Return [x, y] of the center of cell containing provided text 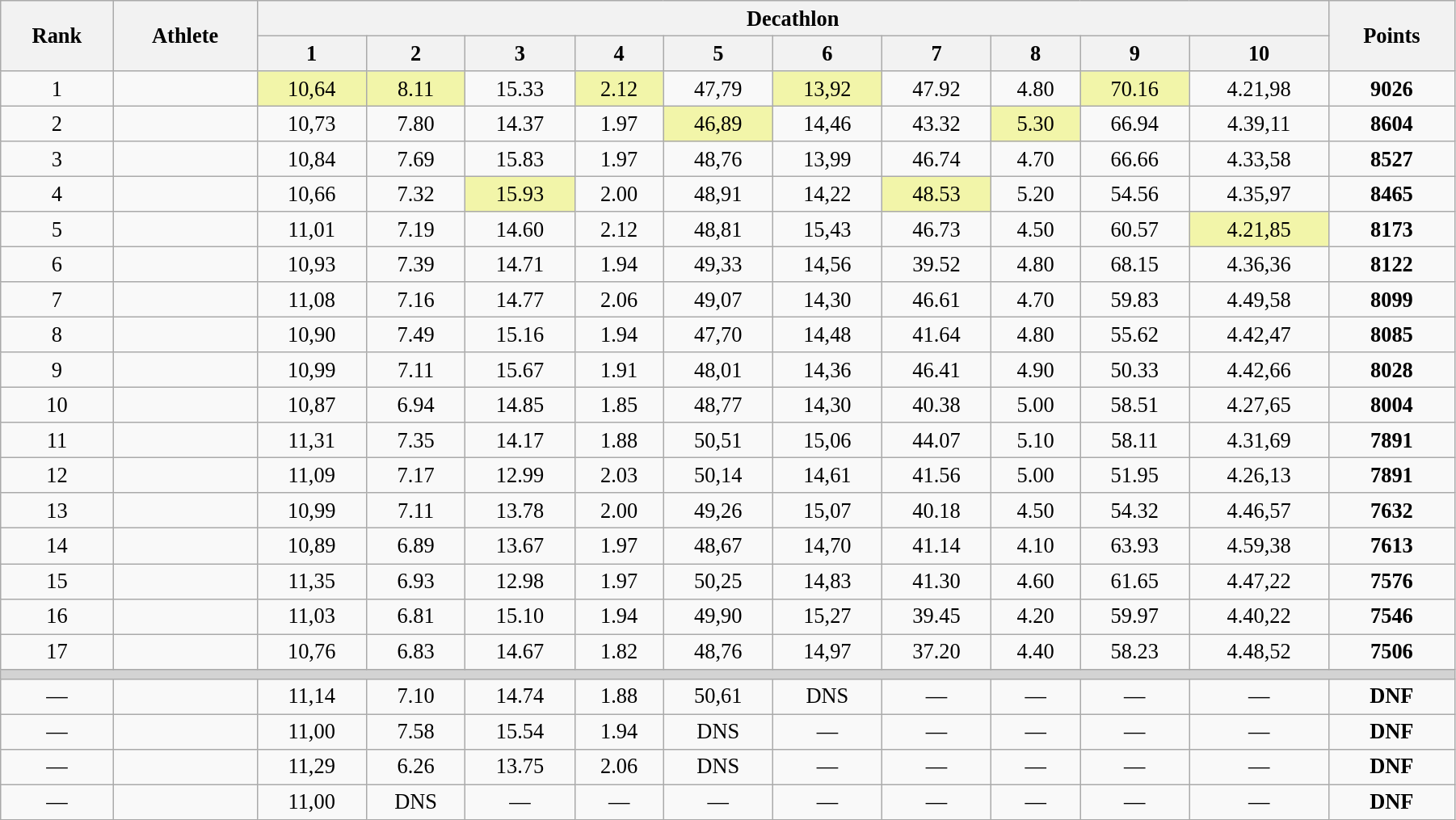
14.60 [520, 229]
14.74 [520, 696]
63.93 [1134, 546]
46.61 [936, 300]
43.32 [936, 124]
50,14 [717, 475]
15.16 [520, 334]
4.49,58 [1259, 300]
55.62 [1134, 334]
58.11 [1134, 440]
Rank [57, 36]
7.49 [415, 334]
40.18 [936, 511]
12.98 [520, 581]
7576 [1391, 581]
15 [57, 581]
59.97 [1134, 616]
12.99 [520, 475]
15.54 [520, 731]
4.39,11 [1259, 124]
7632 [1391, 511]
7546 [1391, 616]
4.59,38 [1259, 546]
7.16 [415, 300]
15,06 [827, 440]
7.80 [415, 124]
4.40,22 [1259, 616]
10,89 [312, 546]
4.21,98 [1259, 88]
1.85 [619, 405]
8085 [1391, 334]
14.85 [520, 405]
14,61 [827, 475]
6.26 [415, 767]
41.64 [936, 334]
48,77 [717, 405]
50,51 [717, 440]
8527 [1391, 159]
49,33 [717, 264]
9026 [1391, 88]
14,36 [827, 370]
4.47,22 [1259, 581]
49,07 [717, 300]
58.23 [1134, 651]
6.81 [415, 616]
10,76 [312, 651]
11,09 [312, 475]
1.91 [619, 370]
68.15 [1134, 264]
Points [1391, 36]
7.35 [415, 440]
39.45 [936, 616]
54.56 [1134, 194]
13.75 [520, 767]
7.58 [415, 731]
13,99 [827, 159]
4.35,97 [1259, 194]
10,64 [312, 88]
8099 [1391, 300]
39.52 [936, 264]
14,22 [827, 194]
14,70 [827, 546]
4.31,69 [1259, 440]
11,29 [312, 767]
4.36,36 [1259, 264]
15.93 [520, 194]
8122 [1391, 264]
47,79 [717, 88]
15.10 [520, 616]
14,46 [827, 124]
40.38 [936, 405]
7.10 [415, 696]
10,84 [312, 159]
50,25 [717, 581]
13 [57, 511]
41.56 [936, 475]
13,92 [827, 88]
4.46,57 [1259, 511]
66.66 [1134, 159]
6.94 [415, 405]
15,27 [827, 616]
46.74 [936, 159]
50.33 [1134, 370]
10,73 [312, 124]
7613 [1391, 546]
11,35 [312, 581]
54.32 [1134, 511]
14,97 [827, 651]
14.77 [520, 300]
4.60 [1036, 581]
6.93 [415, 581]
8173 [1391, 229]
13.67 [520, 546]
4.40 [1036, 651]
47,70 [717, 334]
1.82 [619, 651]
14.37 [520, 124]
14.17 [520, 440]
51.95 [1134, 475]
16 [57, 616]
11,01 [312, 229]
13.78 [520, 511]
58.51 [1134, 405]
37.20 [936, 651]
50,61 [717, 696]
Decathlon [793, 18]
6.83 [415, 651]
15.33 [520, 88]
5.20 [1036, 194]
14 [57, 546]
46.41 [936, 370]
7506 [1391, 651]
4.26,13 [1259, 475]
4.27,65 [1259, 405]
4.10 [1036, 546]
59.83 [1134, 300]
8.11 [415, 88]
4.42,47 [1259, 334]
44.07 [936, 440]
49,90 [717, 616]
8028 [1391, 370]
11,03 [312, 616]
8604 [1391, 124]
4.90 [1036, 370]
7.69 [415, 159]
41.30 [936, 581]
8465 [1391, 194]
8004 [1391, 405]
48,67 [717, 546]
11,31 [312, 440]
4.48,52 [1259, 651]
15,43 [827, 229]
7.39 [415, 264]
10,66 [312, 194]
7.32 [415, 194]
15,07 [827, 511]
48,91 [717, 194]
49,26 [717, 511]
10,87 [312, 405]
48,81 [717, 229]
7.19 [415, 229]
66.94 [1134, 124]
48.53 [936, 194]
47.92 [936, 88]
10,90 [312, 334]
5.30 [1036, 124]
5.10 [1036, 440]
4.21,85 [1259, 229]
11 [57, 440]
4.42,66 [1259, 370]
12 [57, 475]
17 [57, 651]
6.89 [415, 546]
14.71 [520, 264]
41.14 [936, 546]
14,56 [827, 264]
10,93 [312, 264]
7.17 [415, 475]
48,01 [717, 370]
14,48 [827, 334]
14,83 [827, 581]
11,14 [312, 696]
61.65 [1134, 581]
4.20 [1036, 616]
15.83 [520, 159]
70.16 [1134, 88]
46.73 [936, 229]
14.67 [520, 651]
15.67 [520, 370]
4.33,58 [1259, 159]
60.57 [1134, 229]
2.03 [619, 475]
11,08 [312, 300]
Athlete [185, 36]
46,89 [717, 124]
